Scan for the cell matching the given text and deliver its (X, Y) coordinate at center. 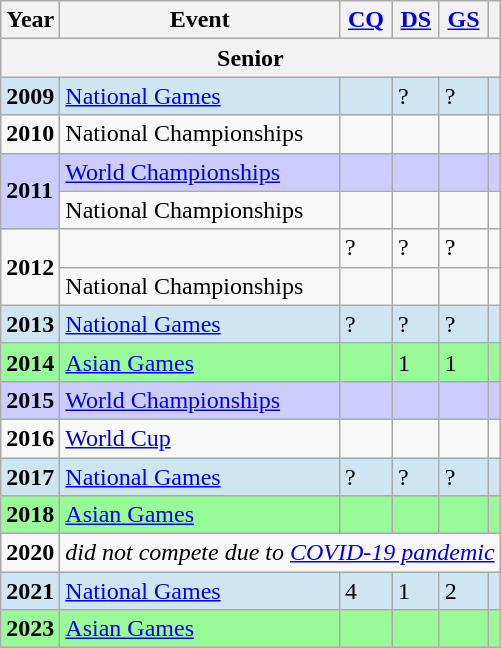
World Cup (200, 438)
2012 (30, 267)
Year (30, 20)
2 (463, 591)
2016 (30, 438)
2015 (30, 400)
did not compete due to COVID-19 pandemic (280, 553)
2014 (30, 362)
2013 (30, 324)
2023 (30, 629)
2010 (30, 134)
DS (416, 20)
2018 (30, 515)
Event (200, 20)
2011 (30, 191)
2021 (30, 591)
GS (463, 20)
CQ (366, 20)
Senior (250, 58)
2017 (30, 477)
2009 (30, 96)
4 (366, 591)
2020 (30, 553)
